Locate the cell with the specified text and output its (X, Y) center coordinate. 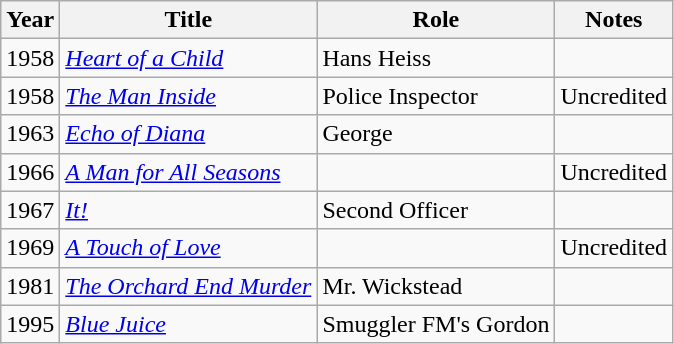
1969 (30, 248)
The Man Inside (188, 96)
Echo of Diana (188, 134)
1967 (30, 210)
A Touch of Love (188, 248)
Smuggler FM's Gordon (436, 324)
The Orchard End Murder (188, 286)
Heart of a Child (188, 58)
Notes (614, 20)
Title (188, 20)
1963 (30, 134)
Role (436, 20)
Mr. Wickstead (436, 286)
A Man for All Seasons (188, 172)
George (436, 134)
Hans Heiss (436, 58)
Year (30, 20)
1981 (30, 286)
Blue Juice (188, 324)
1995 (30, 324)
It! (188, 210)
Police Inspector (436, 96)
1966 (30, 172)
Second Officer (436, 210)
